Capture the cell that displays the provided text and extract its (x, y) central coordinate. 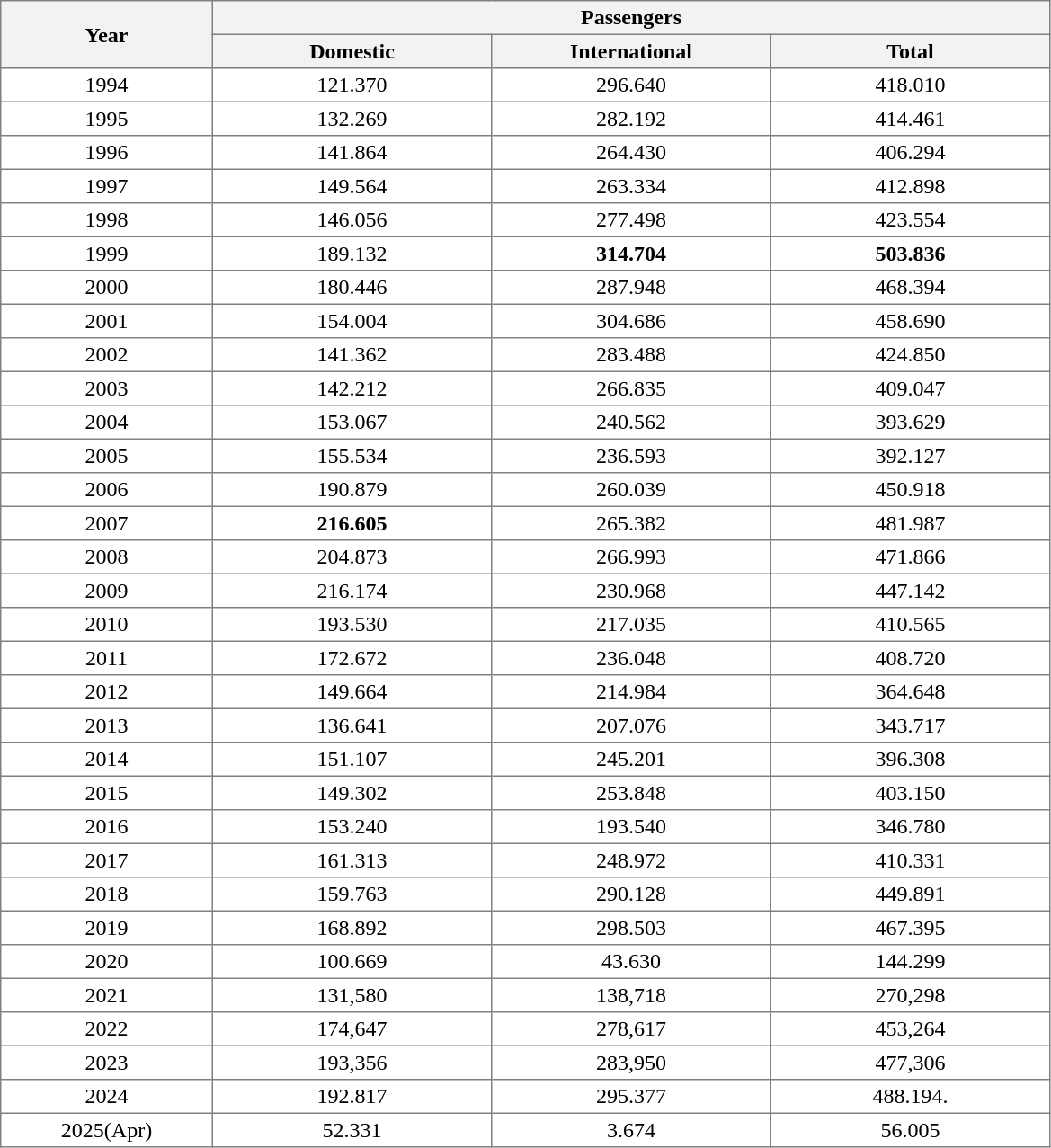
43.630 (631, 962)
253.848 (631, 793)
189.132 (352, 254)
236.593 (631, 456)
138,718 (631, 995)
2002 (107, 355)
314.704 (631, 254)
290.128 (631, 894)
282.192 (631, 119)
1998 (107, 220)
304.686 (631, 321)
424.850 (910, 355)
2007 (107, 523)
217.035 (631, 625)
2025(Apr) (107, 1130)
146.056 (352, 220)
144.299 (910, 962)
1994 (107, 85)
453,264 (910, 1029)
2006 (107, 490)
240.562 (631, 423)
488.194. (910, 1097)
248.972 (631, 860)
266.835 (631, 388)
1995 (107, 119)
2024 (107, 1097)
410.565 (910, 625)
2010 (107, 625)
174,647 (352, 1029)
260.039 (631, 490)
230.968 (631, 591)
278,617 (631, 1029)
193.540 (631, 827)
141.864 (352, 153)
2018 (107, 894)
245.201 (631, 760)
468.394 (910, 288)
1997 (107, 186)
481.987 (910, 523)
149.302 (352, 793)
1999 (107, 254)
216.605 (352, 523)
364.648 (910, 692)
287.948 (631, 288)
283,950 (631, 1063)
409.047 (910, 388)
2023 (107, 1063)
396.308 (910, 760)
155.534 (352, 456)
2022 (107, 1029)
Domestic (352, 51)
410.331 (910, 860)
3.674 (631, 1130)
450.918 (910, 490)
408.720 (910, 658)
International (631, 51)
477,306 (910, 1063)
283.488 (631, 355)
141.362 (352, 355)
153.240 (352, 827)
406.294 (910, 153)
193,356 (352, 1063)
2009 (107, 591)
265.382 (631, 523)
121.370 (352, 85)
214.984 (631, 692)
154.004 (352, 321)
153.067 (352, 423)
172.672 (352, 658)
190.879 (352, 490)
392.127 (910, 456)
168.892 (352, 928)
2008 (107, 557)
2019 (107, 928)
204.873 (352, 557)
458.690 (910, 321)
2016 (107, 827)
296.640 (631, 85)
403.150 (910, 793)
449.891 (910, 894)
2020 (107, 962)
418.010 (910, 85)
149.564 (352, 186)
136.641 (352, 725)
2017 (107, 860)
Passengers (631, 18)
132.269 (352, 119)
180.446 (352, 288)
2005 (107, 456)
56.005 (910, 1130)
298.503 (631, 928)
2014 (107, 760)
295.377 (631, 1097)
52.331 (352, 1130)
277.498 (631, 220)
471.866 (910, 557)
2013 (107, 725)
2004 (107, 423)
151.107 (352, 760)
142.212 (352, 388)
193.530 (352, 625)
159.763 (352, 894)
346.780 (910, 827)
236.048 (631, 658)
414.461 (910, 119)
343.717 (910, 725)
2001 (107, 321)
216.174 (352, 591)
Total (910, 51)
270,298 (910, 995)
412.898 (910, 186)
467.395 (910, 928)
131,580 (352, 995)
192.817 (352, 1097)
149.664 (352, 692)
2021 (107, 995)
263.334 (631, 186)
2011 (107, 658)
100.669 (352, 962)
2000 (107, 288)
423.554 (910, 220)
264.430 (631, 153)
2012 (107, 692)
1996 (107, 153)
Year (107, 34)
266.993 (631, 557)
503.836 (910, 254)
393.629 (910, 423)
161.313 (352, 860)
207.076 (631, 725)
447.142 (910, 591)
2003 (107, 388)
2015 (107, 793)
